Return [X, Y] of the center of cell containing provided text 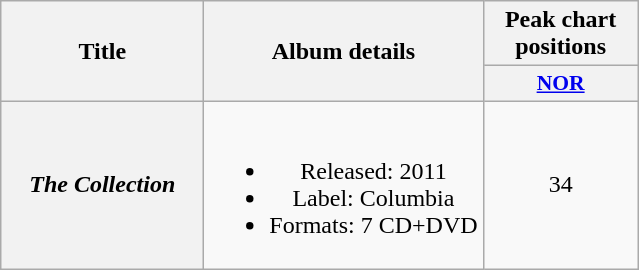
Peak chart positions [560, 34]
Released: 2011Label: ColumbiaFormats: 7 CD+DVD [344, 184]
NOR [560, 84]
34 [560, 184]
The Collection [102, 184]
Album details [344, 52]
Title [102, 52]
